Extract the [x, y] coordinate from the center of the cell holding the provided text.  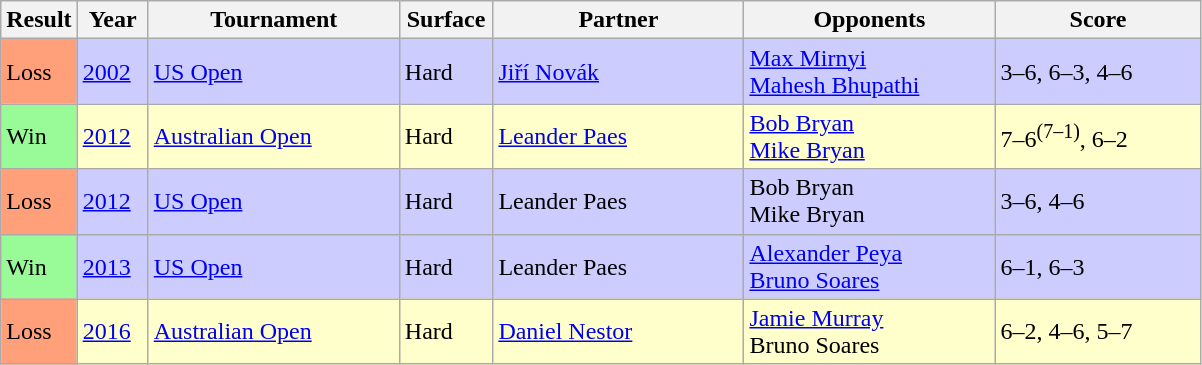
Score [1098, 20]
7–6(7–1), 6–2 [1098, 136]
Jamie Murray Bruno Soares [870, 332]
2013 [112, 266]
Alexander Peya Bruno Soares [870, 266]
Daniel Nestor [618, 332]
3–6, 6–3, 4–6 [1098, 72]
2002 [112, 72]
Partner [618, 20]
Jiří Novák [618, 72]
Max Mirnyi Mahesh Bhupathi [870, 72]
Result [39, 20]
Opponents [870, 20]
6–2, 4–6, 5–7 [1098, 332]
Tournament [274, 20]
2016 [112, 332]
Year [112, 20]
3–6, 4–6 [1098, 202]
6–1, 6–3 [1098, 266]
Surface [446, 20]
